Search for the cell housing the specified text and yield its [x, y] center coordinate. 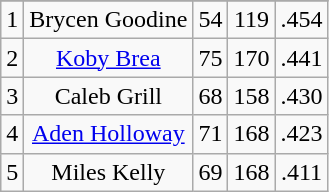
Aden Holloway [108, 134]
Koby Brea [108, 58]
71 [210, 134]
75 [210, 58]
Miles Kelly [108, 172]
.454 [302, 20]
Brycen Goodine [108, 20]
3 [12, 96]
.411 [302, 172]
.441 [302, 58]
4 [12, 134]
54 [210, 20]
119 [252, 20]
2 [12, 58]
1 [12, 20]
Caleb Grill [108, 96]
69 [210, 172]
158 [252, 96]
170 [252, 58]
.430 [302, 96]
5 [12, 172]
.423 [302, 134]
68 [210, 96]
